Capture the cell that displays the provided text and extract its [X, Y] central coordinate. 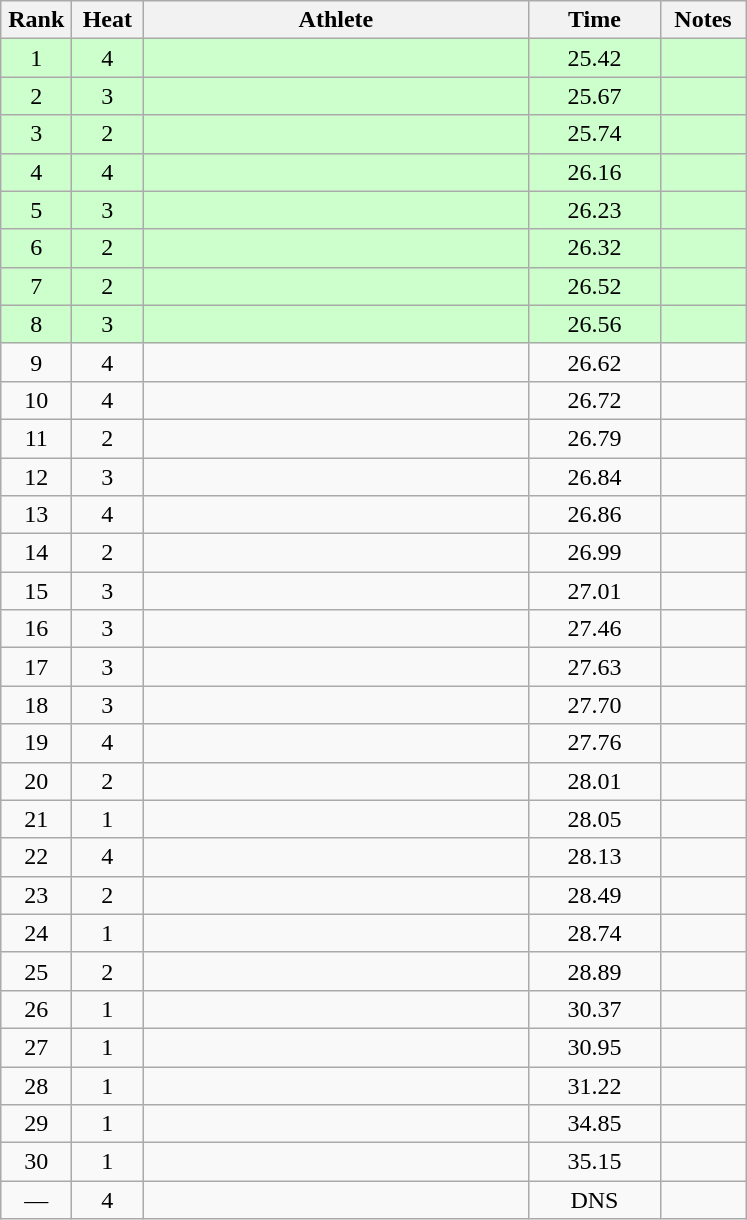
27 [36, 1047]
30 [36, 1162]
27.46 [594, 629]
16 [36, 629]
28 [36, 1085]
34.85 [594, 1124]
Athlete [336, 20]
26.32 [594, 248]
26.79 [594, 438]
Heat [108, 20]
27.76 [594, 743]
30.95 [594, 1047]
31.22 [594, 1085]
9 [36, 362]
11 [36, 438]
20 [36, 781]
24 [36, 933]
26.72 [594, 400]
26.62 [594, 362]
Rank [36, 20]
15 [36, 591]
8 [36, 324]
23 [36, 895]
DNS [594, 1200]
26.84 [594, 477]
19 [36, 743]
35.15 [594, 1162]
26.86 [594, 515]
12 [36, 477]
21 [36, 819]
27.70 [594, 705]
28.74 [594, 933]
28.13 [594, 857]
26.16 [594, 172]
26 [36, 1009]
30.37 [594, 1009]
28.49 [594, 895]
17 [36, 667]
27.63 [594, 667]
18 [36, 705]
— [36, 1200]
25.67 [594, 96]
6 [36, 248]
13 [36, 515]
25 [36, 971]
10 [36, 400]
26.52 [594, 286]
28.05 [594, 819]
29 [36, 1124]
26.99 [594, 553]
5 [36, 210]
28.89 [594, 971]
26.56 [594, 324]
Notes [703, 20]
28.01 [594, 781]
22 [36, 857]
14 [36, 553]
27.01 [594, 591]
Time [594, 20]
7 [36, 286]
25.42 [594, 58]
26.23 [594, 210]
25.74 [594, 134]
